From the cell containing the given text, extract its center point as (X, Y) coordinate. 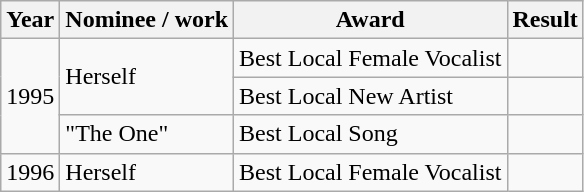
"The One" (147, 134)
1995 (30, 96)
Award (370, 20)
1996 (30, 172)
Nominee / work (147, 20)
Best Local Song (370, 134)
Year (30, 20)
Result (545, 20)
Best Local New Artist (370, 96)
